Find where the given text appears and provide that cell's center as [x, y] coordinate. 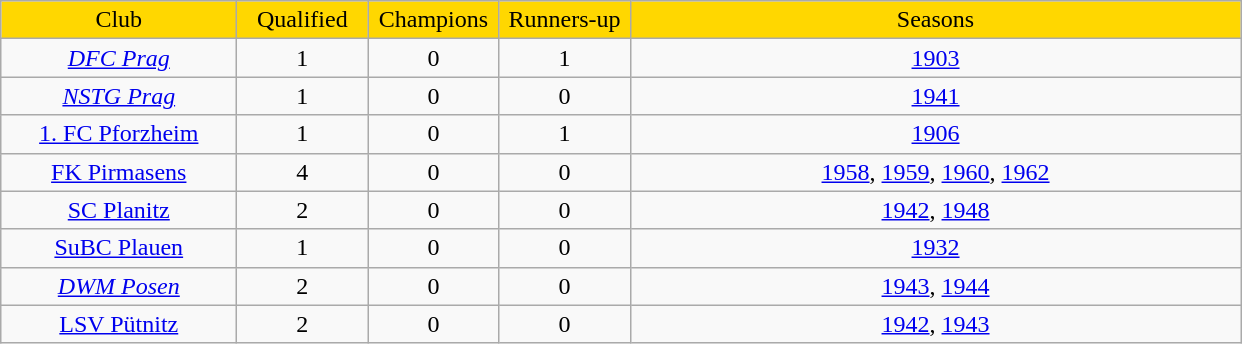
SC Planitz [119, 210]
1942, 1943 [936, 324]
Seasons [936, 20]
1958, 1959, 1960, 1962 [936, 172]
Qualified [302, 20]
4 [302, 172]
NSTG Prag [119, 96]
1941 [936, 96]
1903 [936, 58]
1942, 1948 [936, 210]
SuBC Plauen [119, 248]
1932 [936, 248]
1. FC Pforzheim [119, 134]
Champions [434, 20]
DFC Prag [119, 58]
DWM Posen [119, 286]
Club [119, 20]
1906 [936, 134]
Runners-up [564, 20]
LSV Pütnitz [119, 324]
1943, 1944 [936, 286]
FK Pirmasens [119, 172]
